Determine the (X, Y) coordinate at the center of the cell enclosing the given text.  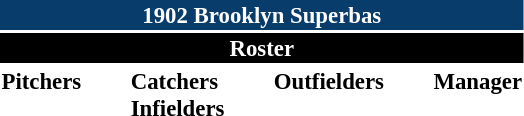
Roster (262, 48)
1902 Brooklyn Superbas (262, 15)
